From the cell containing the given text, extract its center point as [X, Y] coordinate. 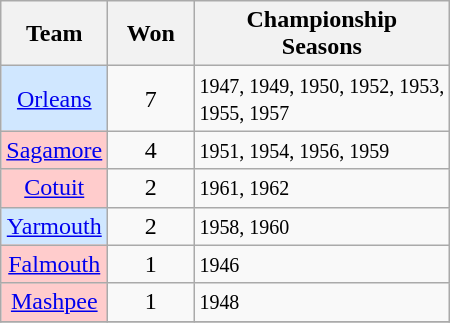
ChampionshipSeasons [322, 34]
7 [151, 98]
Sagamore [54, 150]
Orleans [54, 98]
Yarmouth [54, 226]
1961, 1962 [322, 188]
Falmouth [54, 264]
Mashpee [54, 302]
1948 [322, 302]
Won [151, 34]
Cotuit [54, 188]
1958, 1960 [322, 226]
1947, 1949, 1950, 1952, 1953,1955, 1957 [322, 98]
Team [54, 34]
1946 [322, 264]
4 [151, 150]
1951, 1954, 1956, 1959 [322, 150]
